Pinpoint the cell where the given text exists, returning its [X, Y] midpoint coordinate. 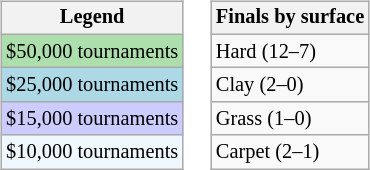
$15,000 tournaments [92, 119]
$25,000 tournaments [92, 85]
$10,000 tournaments [92, 152]
Grass (1–0) [290, 119]
Carpet (2–1) [290, 152]
Clay (2–0) [290, 85]
Finals by surface [290, 18]
Legend [92, 18]
$50,000 tournaments [92, 51]
Hard (12–7) [290, 51]
